Determine the [x, y] coordinate at the center of the cell enclosing the given text.  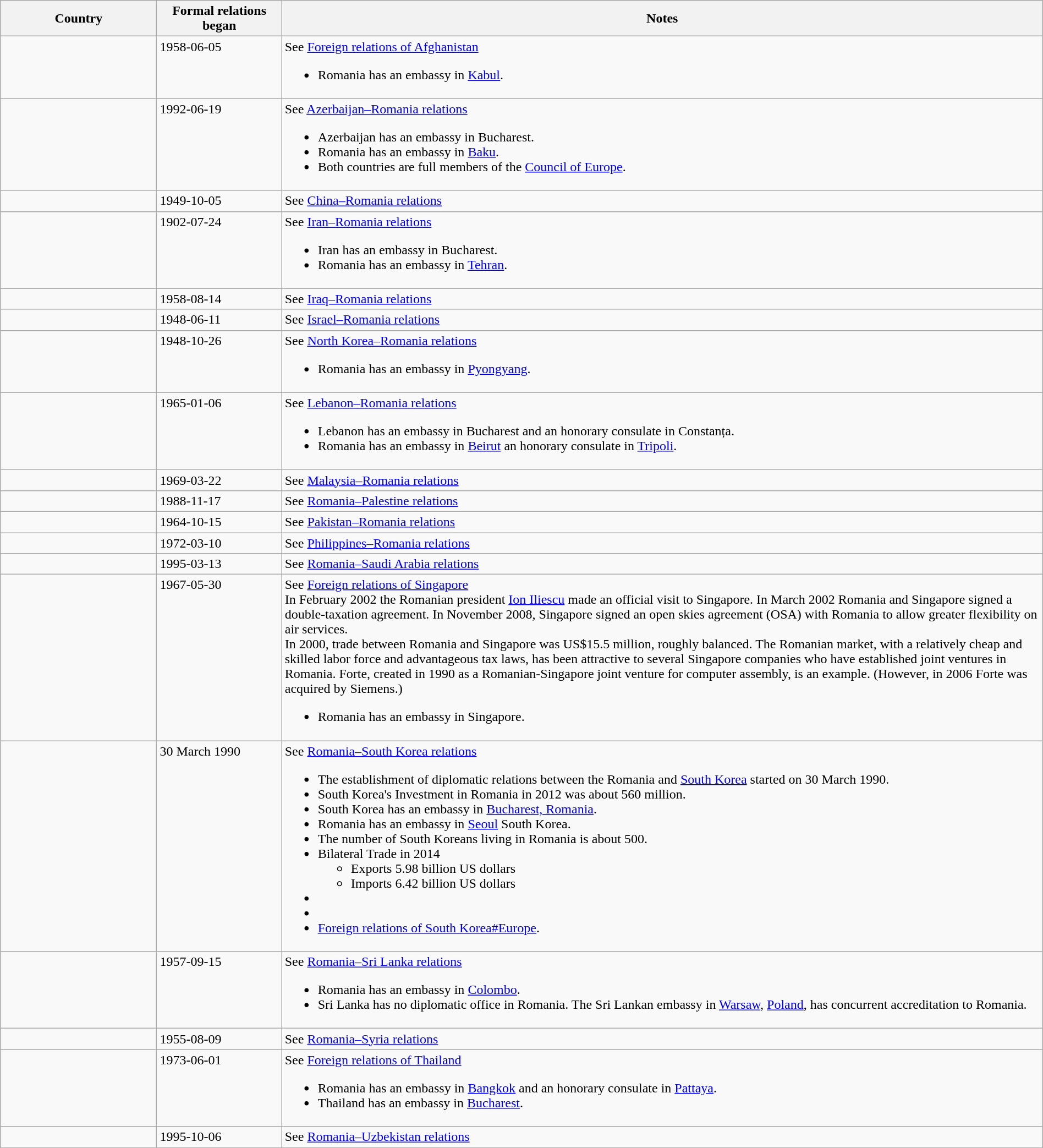
See Iran–Romania relationsIran has an embassy in Bucharest.Romania has an embassy in Tehran. [662, 250]
See Foreign relations of AfghanistanRomania has an embassy in Kabul. [662, 67]
1958-06-05 [219, 67]
See Israel–Romania relations [662, 320]
1964-10-15 [219, 522]
30 March 1990 [219, 846]
See Malaysia–Romania relations [662, 480]
1967-05-30 [219, 658]
See Philippines–Romania relations [662, 543]
1995-03-13 [219, 564]
Country [79, 19]
1948-10-26 [219, 361]
1958-08-14 [219, 299]
Formal relations began [219, 19]
1992-06-19 [219, 144]
See China–Romania relations [662, 201]
Notes [662, 19]
See Romania–Palestine relations [662, 501]
See Romania–Uzbekistan relations [662, 1137]
1973-06-01 [219, 1088]
1988-11-17 [219, 501]
See Foreign relations of ThailandRomania has an embassy in Bangkok and an honorary consulate in Pattaya.Thailand has an embassy in Bucharest. [662, 1088]
See Iraq–Romania relations [662, 299]
1995-10-06 [219, 1137]
1948-06-11 [219, 320]
See North Korea–Romania relationsRomania has an embassy in Pyongyang. [662, 361]
1902-07-24 [219, 250]
1949-10-05 [219, 201]
1955-08-09 [219, 1039]
1969-03-22 [219, 480]
1972-03-10 [219, 543]
1965-01-06 [219, 431]
See Pakistan–Romania relations [662, 522]
See Romania–Saudi Arabia relations [662, 564]
1957-09-15 [219, 990]
See Romania–Syria relations [662, 1039]
